Provide the (x, y) coordinate of the cell's center where the given text is located.  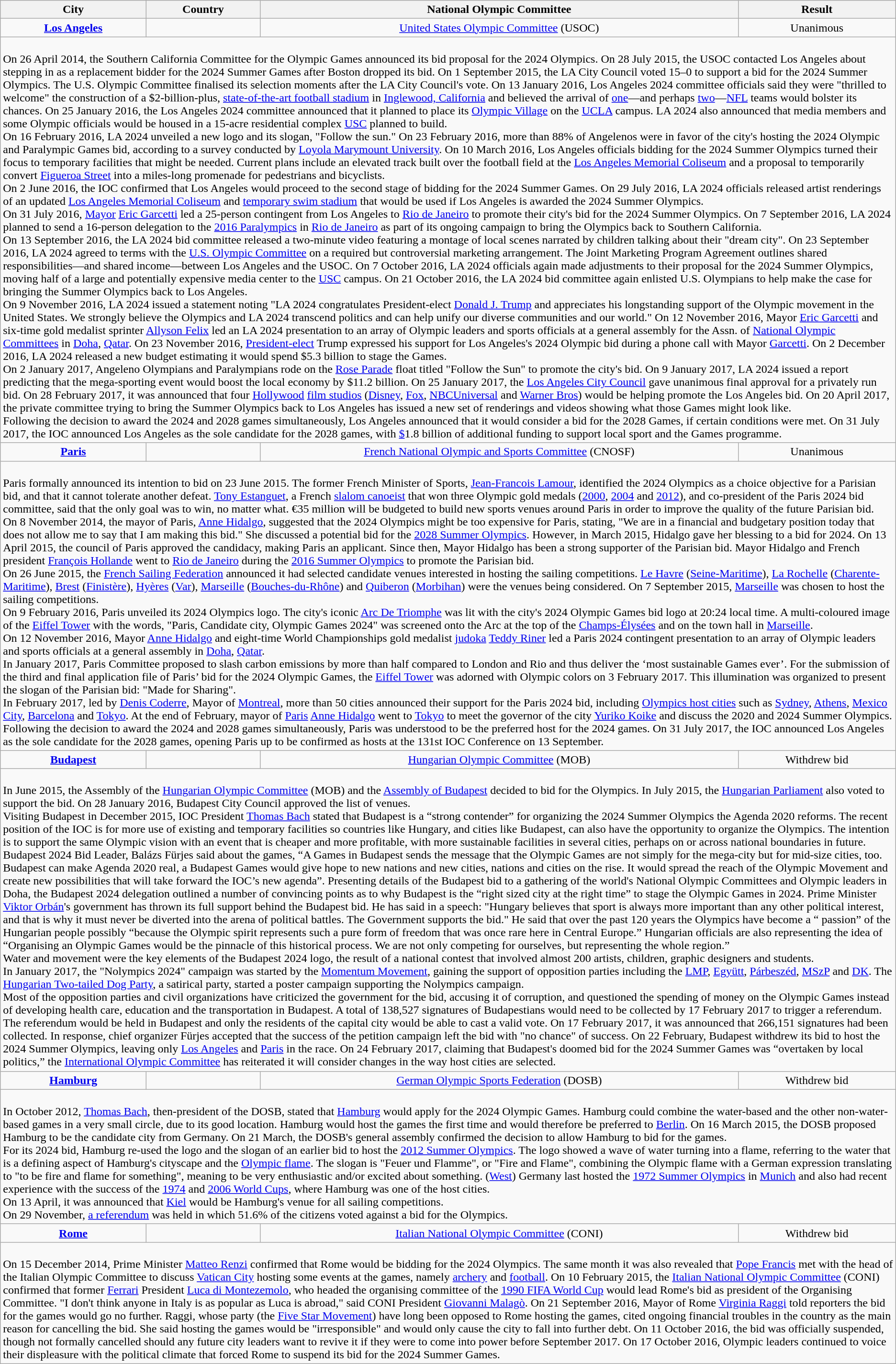
Hamburg (74, 1080)
French National Olympic and Sports Committee (CNOSF) (500, 452)
Result (817, 10)
United States Olympic Committee (USOC) (500, 28)
City (74, 10)
Budapest (74, 760)
Paris (74, 452)
Rome (74, 1233)
National Olympic Committee (500, 10)
Italian National Olympic Committee (CONI) (500, 1233)
Country (203, 10)
German Olympic Sports Federation (DOSB) (500, 1080)
Los Angeles (74, 28)
Hungarian Olympic Committee (MOB) (500, 760)
